Scan for the cell matching the given text and deliver its [X, Y] coordinate at center. 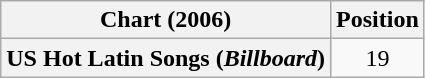
19 [378, 58]
Chart (2006) [166, 20]
Position [378, 20]
US Hot Latin Songs (Billboard) [166, 58]
